From the cell containing the given text, extract its center point as [x, y] coordinate. 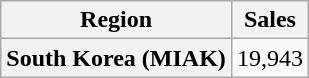
Region [116, 20]
Sales [270, 20]
South Korea (MIAK) [116, 58]
19,943 [270, 58]
